Extract the (X, Y) coordinate from the center of the cell holding the provided text.  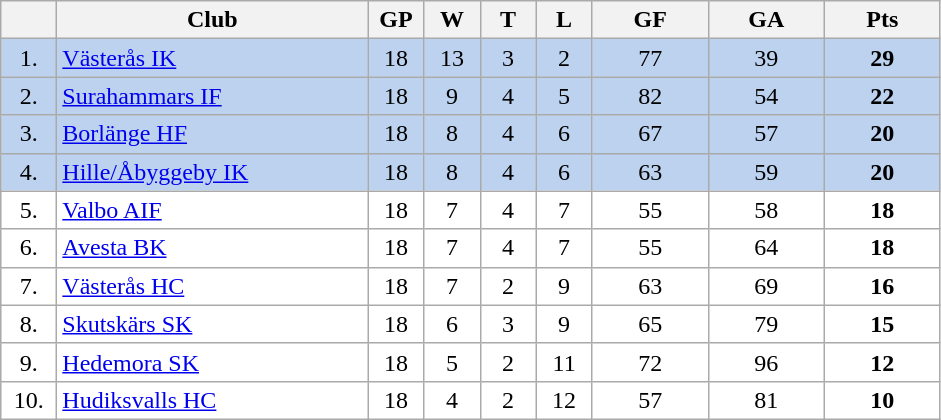
1. (29, 58)
22 (882, 96)
T (508, 20)
Hudiksvalls HC (212, 400)
2. (29, 96)
Hille/Åbyggeby IK (212, 172)
72 (650, 362)
10 (882, 400)
11 (564, 362)
Hedemora SK (212, 362)
Västerås IK (212, 58)
9. (29, 362)
81 (766, 400)
L (564, 20)
7. (29, 286)
39 (766, 58)
13 (452, 58)
Västerås HC (212, 286)
54 (766, 96)
69 (766, 286)
15 (882, 324)
65 (650, 324)
8. (29, 324)
96 (766, 362)
16 (882, 286)
W (452, 20)
Borlänge HF (212, 134)
GA (766, 20)
GF (650, 20)
29 (882, 58)
64 (766, 248)
Club (212, 20)
82 (650, 96)
Valbo AIF (212, 210)
4. (29, 172)
Skutskärs SK (212, 324)
6. (29, 248)
77 (650, 58)
Pts (882, 20)
Avesta BK (212, 248)
3. (29, 134)
GP (396, 20)
Surahammars IF (212, 96)
59 (766, 172)
58 (766, 210)
67 (650, 134)
79 (766, 324)
5. (29, 210)
10. (29, 400)
